From the cell containing the given text, extract its center point as (X, Y) coordinate. 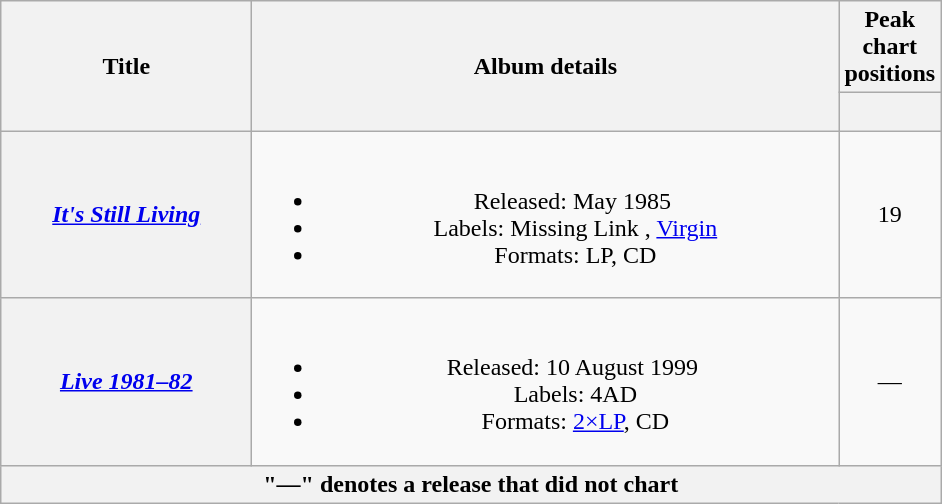
Live 1981–82 (126, 382)
"—" denotes a release that did not chart (471, 484)
Peak chart positions (890, 47)
Released: May 1985 Labels: Missing Link , Virgin Formats: LP, CD (546, 214)
Album details (546, 66)
19 (890, 214)
— (890, 382)
Released: 10 August 1999 Labels: 4AD Formats: 2×LP, CD (546, 382)
It's Still Living (126, 214)
Title (126, 66)
